Return the (x, y) coordinate for the center point of the cell that contains the specified text.  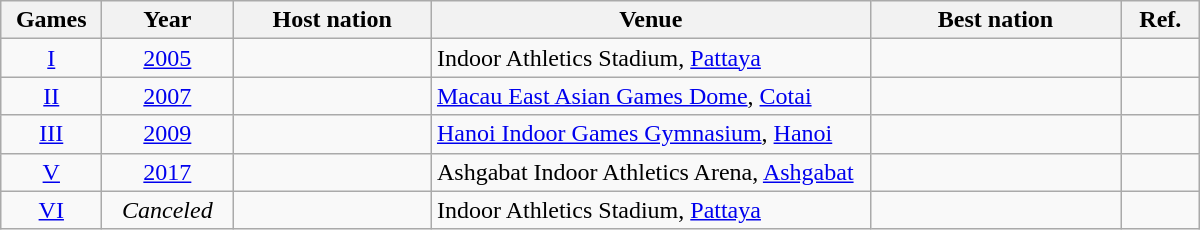
Best nation (996, 20)
2009 (168, 134)
II (52, 96)
Hanoi Indoor Games Gymnasium, Hanoi (650, 134)
Venue (650, 20)
VI (52, 210)
Ref. (1160, 20)
Year (168, 20)
2017 (168, 172)
V (52, 172)
Games (52, 20)
III (52, 134)
Ashgabat Indoor Athletics Arena, Ashgabat (650, 172)
I (52, 58)
Macau East Asian Games Dome, Cotai (650, 96)
2007 (168, 96)
Host nation (332, 20)
2005 (168, 58)
Canceled (168, 210)
